Scan for the cell matching the given text and deliver its [X, Y] coordinate at center. 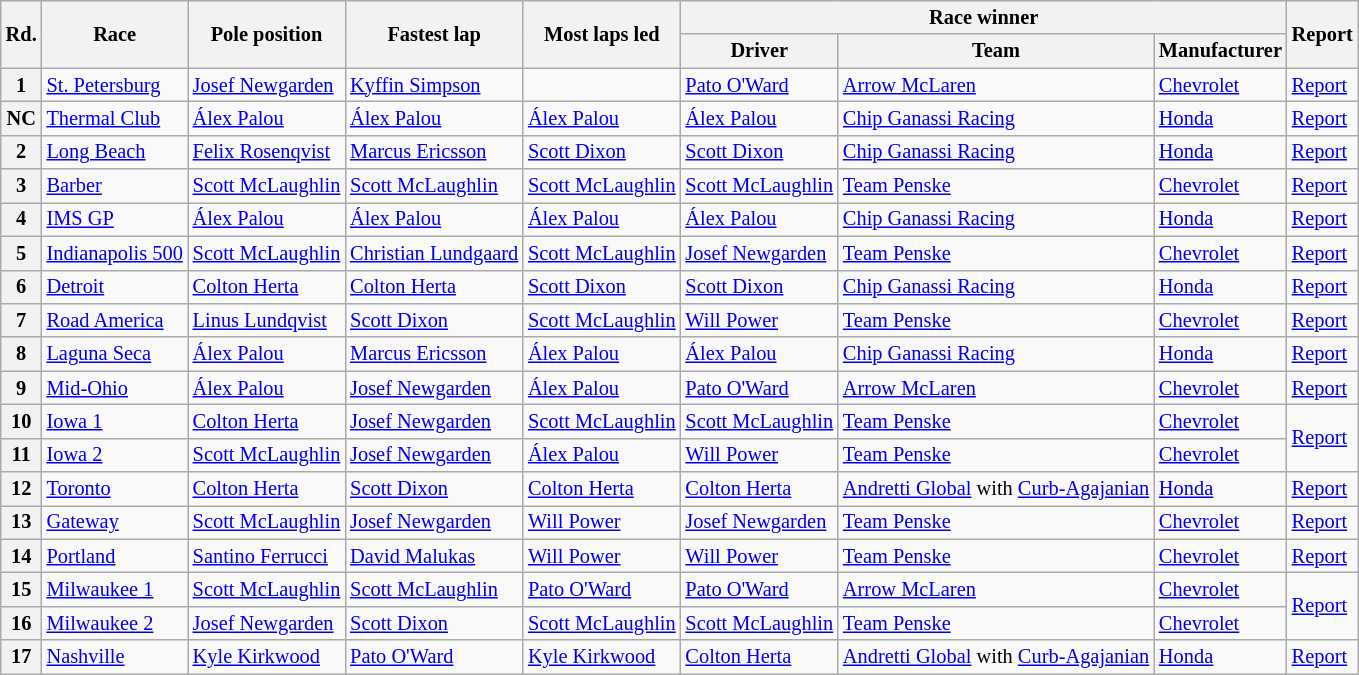
Mid-Ohio [115, 388]
12 [22, 489]
Barber [115, 186]
17 [22, 657]
NC [22, 118]
Iowa 2 [115, 455]
Driver [760, 51]
Gateway [115, 522]
8 [22, 354]
Kyffin Simpson [434, 85]
Most laps led [602, 34]
Portland [115, 556]
Toronto [115, 489]
2 [22, 152]
11 [22, 455]
7 [22, 320]
10 [22, 421]
Nashville [115, 657]
Team [996, 51]
Detroit [115, 287]
Christian Lundgaard [434, 253]
Linus Lundqvist [266, 320]
Milwaukee 1 [115, 589]
5 [22, 253]
Pole position [266, 34]
Felix Rosenqvist [266, 152]
IMS GP [115, 219]
Iowa 1 [115, 421]
David Malukas [434, 556]
Santino Ferrucci [266, 556]
Indianapolis 500 [115, 253]
Thermal Club [115, 118]
Milwaukee 2 [115, 623]
1 [22, 85]
Manufacturer [1220, 51]
3 [22, 186]
Race winner [984, 17]
6 [22, 287]
14 [22, 556]
9 [22, 388]
Long Beach [115, 152]
Race [115, 34]
15 [22, 589]
Laguna Seca [115, 354]
Fastest lap [434, 34]
St. Petersburg [115, 85]
Rd. [22, 34]
16 [22, 623]
13 [22, 522]
4 [22, 219]
Road America [115, 320]
